Capture the cell that displays the provided text and extract its (X, Y) central coordinate. 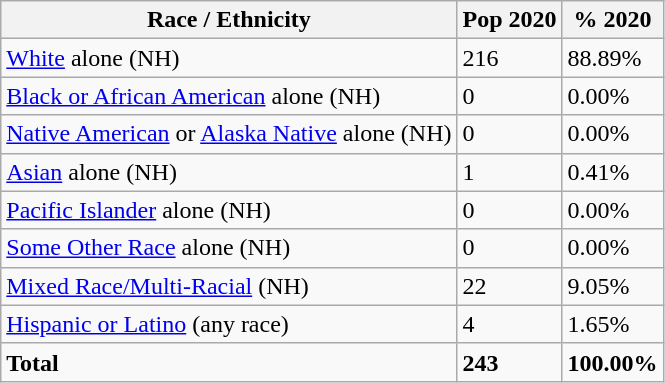
Pop 2020 (510, 20)
4 (510, 324)
Hispanic or Latino (any race) (229, 324)
Total (229, 362)
243 (510, 362)
1.65% (612, 324)
88.89% (612, 58)
Black or African American alone (NH) (229, 96)
Mixed Race/Multi-Racial (NH) (229, 286)
22 (510, 286)
216 (510, 58)
White alone (NH) (229, 58)
100.00% (612, 362)
1 (510, 172)
Asian alone (NH) (229, 172)
Pacific Islander alone (NH) (229, 210)
0.41% (612, 172)
Native American or Alaska Native alone (NH) (229, 134)
Some Other Race alone (NH) (229, 248)
Race / Ethnicity (229, 20)
9.05% (612, 286)
% 2020 (612, 20)
